Determine the (x, y) coordinate at the center of the cell enclosing the given text.  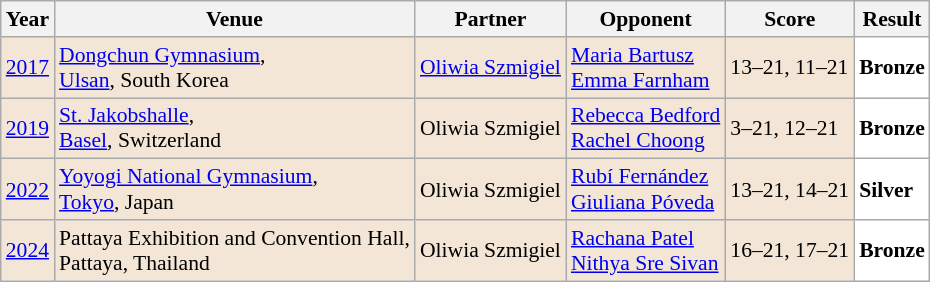
3–21, 12–21 (790, 128)
Rubí Fernández Giuliana Póveda (646, 190)
Result (892, 19)
Dongchun Gymnasium,Ulsan, South Korea (234, 68)
Partner (490, 19)
2022 (28, 190)
2017 (28, 68)
13–21, 11–21 (790, 68)
Rachana Patel Nithya Sre Sivan (646, 250)
2019 (28, 128)
Maria Bartusz Emma Farnham (646, 68)
Yoyogi National Gymnasium,Tokyo, Japan (234, 190)
Opponent (646, 19)
16–21, 17–21 (790, 250)
Venue (234, 19)
Pattaya Exhibition and Convention Hall,Pattaya, Thailand (234, 250)
13–21, 14–21 (790, 190)
Score (790, 19)
St. Jakobshalle,Basel, Switzerland (234, 128)
Year (28, 19)
Silver (892, 190)
Rebecca Bedford Rachel Choong (646, 128)
2024 (28, 250)
